Return [X, Y] of the center of cell containing provided text 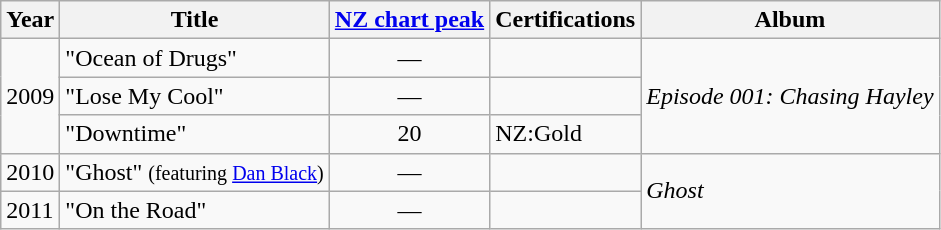
Year [30, 20]
Ghost [790, 191]
NZ:Gold [566, 134]
Certifications [566, 20]
Episode 001: Chasing Hayley [790, 96]
"Ocean of Drugs" [194, 58]
20 [409, 134]
2011 [30, 210]
Album [790, 20]
"Downtime" [194, 134]
2009 [30, 96]
"Lose My Cool" [194, 96]
"Ghost" (featuring Dan Black) [194, 172]
"On the Road" [194, 210]
NZ chart peak [409, 20]
Title [194, 20]
2010 [30, 172]
